Provide the (x, y) coordinate of the cell's center where the given text is located.  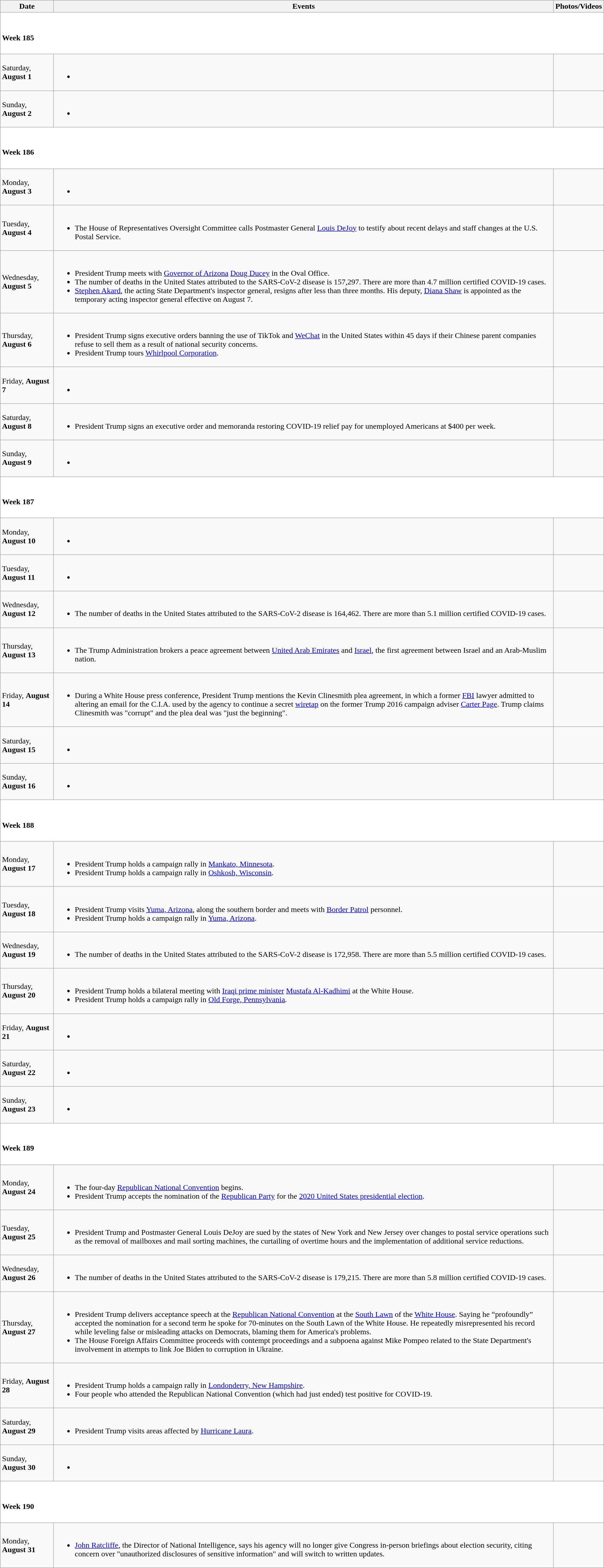
Date (27, 6)
President Trump visits areas affected by Hurricane Laura. (303, 1426)
Events (303, 6)
Tuesday, August 11 (27, 573)
Sunday, August 30 (27, 1463)
Week 190 (302, 1502)
Saturday, August 1 (27, 72)
Monday, August 3 (27, 187)
Friday, August 28 (27, 1386)
Friday, August 7 (27, 385)
President Trump holds a campaign rally in Mankato, Minnesota.President Trump holds a campaign rally in Oshkosh, Wisconsin. (303, 864)
Sunday, August 23 (27, 1105)
Monday, August 10 (27, 537)
Wednesday, August 5 (27, 282)
The number of deaths in the United States attributed to the SARS-CoV-2 disease is 179,215. There are more than 5.8 million certified COVID-19 cases. (303, 1273)
Tuesday, August 25 (27, 1233)
Thursday, August 6 (27, 340)
Tuesday, August 4 (27, 228)
Tuesday, August 18 (27, 909)
The number of deaths in the United States attributed to the SARS-CoV-2 disease is 164,462. There are more than 5.1 million certified COVID-19 cases. (303, 610)
Photos/Videos (579, 6)
Wednesday, August 19 (27, 950)
Week 186 (302, 148)
Thursday, August 27 (27, 1327)
Monday, August 31 (27, 1545)
Saturday, August 29 (27, 1426)
Saturday, August 15 (27, 745)
Saturday, August 8 (27, 422)
Week 188 (302, 821)
President Trump signs an executive order and memoranda restoring COVID-19 relief pay for unemployed Americans at $400 per week. (303, 422)
Week 185 (302, 34)
Sunday, August 16 (27, 781)
Sunday, August 2 (27, 109)
Monday, August 24 (27, 1187)
Week 189 (302, 1144)
Friday, August 21 (27, 1032)
Thursday, August 13 (27, 650)
The number of deaths in the United States attributed to the SARS-CoV-2 disease is 172,958. There are more than 5.5 million certified COVID-19 cases. (303, 950)
Wednesday, August 26 (27, 1273)
Saturday, August 22 (27, 1069)
Thursday, August 20 (27, 991)
Wednesday, August 12 (27, 610)
Week 187 (302, 497)
Friday, August 14 (27, 700)
Sunday, August 9 (27, 458)
Monday, August 17 (27, 864)
